Provide the (X, Y) coordinate of the cell's center where the given text is located.  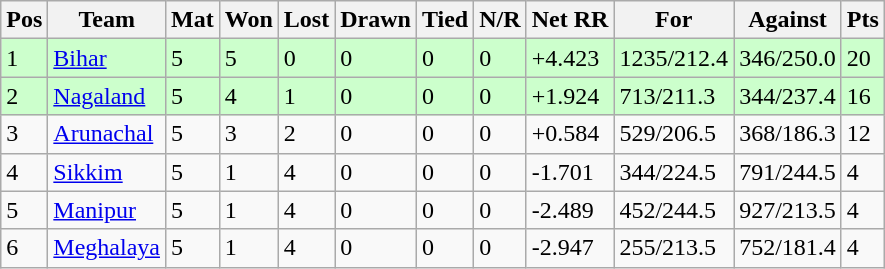
+4.423 (570, 58)
452/244.5 (674, 210)
12 (862, 134)
1235/212.4 (674, 58)
N/R (500, 20)
752/181.4 (788, 248)
Net RR (570, 20)
344/237.4 (788, 96)
Meghalaya (107, 248)
Drawn (376, 20)
Won (248, 20)
Against (788, 20)
Pos (24, 20)
529/206.5 (674, 134)
791/244.5 (788, 172)
+0.584 (570, 134)
344/224.5 (674, 172)
-2.489 (570, 210)
Pts (862, 20)
-1.701 (570, 172)
+1.924 (570, 96)
713/211.3 (674, 96)
16 (862, 96)
927/213.5 (788, 210)
368/186.3 (788, 134)
Team (107, 20)
6 (24, 248)
255/213.5 (674, 248)
Nagaland (107, 96)
Tied (444, 20)
346/250.0 (788, 58)
Mat (192, 20)
Sikkim (107, 172)
-2.947 (570, 248)
Manipur (107, 210)
Arunachal (107, 134)
Lost (306, 20)
Bihar (107, 58)
20 (862, 58)
For (674, 20)
